Return (x, y) of the center of cell containing provided text 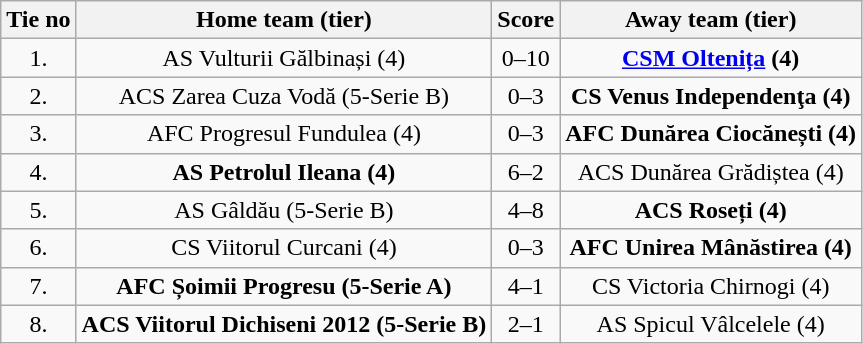
AS Spicul Vâlcelele (4) (711, 324)
AS Vulturii Gălbinași (4) (284, 58)
ACS Roseți (4) (711, 210)
CS Venus Independenţa (4) (711, 96)
AFC Șoimii Progresu (5-Serie A) (284, 286)
Home team (tier) (284, 20)
6. (38, 248)
CS Viitorul Curcani (4) (284, 248)
CS Victoria Chirnogi (4) (711, 286)
ACS Zarea Cuza Vodă (5-Serie B) (284, 96)
Away team (tier) (711, 20)
2–1 (526, 324)
4–8 (526, 210)
Tie no (38, 20)
CSM Oltenița (4) (711, 58)
1. (38, 58)
8. (38, 324)
6–2 (526, 172)
3. (38, 134)
AS Gâldău (5-Serie B) (284, 210)
2. (38, 96)
Score (526, 20)
7. (38, 286)
5. (38, 210)
AFC Dunărea Ciocănești (4) (711, 134)
ACS Viitorul Dichiseni 2012 (5-Serie B) (284, 324)
AFC Progresul Fundulea (4) (284, 134)
0–10 (526, 58)
AFC Unirea Mânăstirea (4) (711, 248)
AS Petrolul Ileana (4) (284, 172)
4–1 (526, 286)
ACS Dunărea Grădiștea (4) (711, 172)
4. (38, 172)
